Find where the given text appears and provide that cell's center as (X, Y) coordinate. 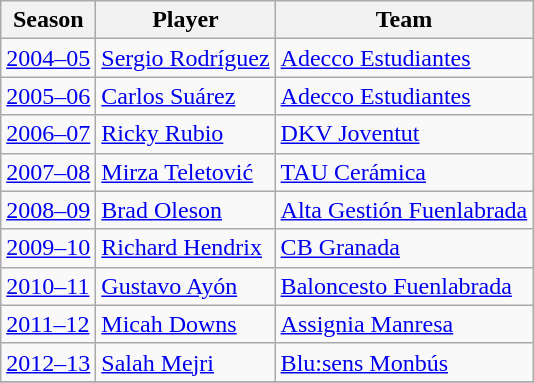
Micah Downs (186, 324)
Salah Mejri (186, 362)
2009–10 (48, 248)
Brad Oleson (186, 210)
2006–07 (48, 134)
2004–05 (48, 58)
Player (186, 20)
2007–08 (48, 172)
Sergio Rodríguez (186, 58)
Carlos Suárez (186, 96)
Ricky Rubio (186, 134)
Alta Gestión Fuenlabrada (404, 210)
Gustavo Ayón (186, 286)
Blu:sens Monbús (404, 362)
CB Granada (404, 248)
2008–09 (48, 210)
2012–13 (48, 362)
Season (48, 20)
DKV Joventut (404, 134)
Mirza Teletović (186, 172)
2011–12 (48, 324)
Team (404, 20)
2005–06 (48, 96)
Baloncesto Fuenlabrada (404, 286)
Richard Hendrix (186, 248)
2010–11 (48, 286)
TAU Cerámica (404, 172)
Assignia Manresa (404, 324)
